Return the (x, y) coordinate for the center point of the cell that contains the specified text.  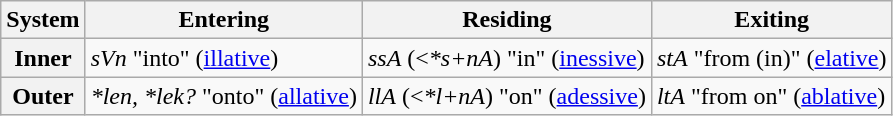
Residing (506, 20)
Entering (224, 20)
ssA (<*s+nA) "in" (inessive) (506, 58)
Outer (43, 96)
Inner (43, 58)
stA "from (in)" (elative) (772, 58)
System (43, 20)
llA (<*l+nA) "on" (adessive) (506, 96)
*len, *lek? "onto" (allative) (224, 96)
Exiting (772, 20)
sVn "into" (illative) (224, 58)
ltA "from on" (ablative) (772, 96)
